Determine the (X, Y) coordinate at the center of the cell enclosing the given text.  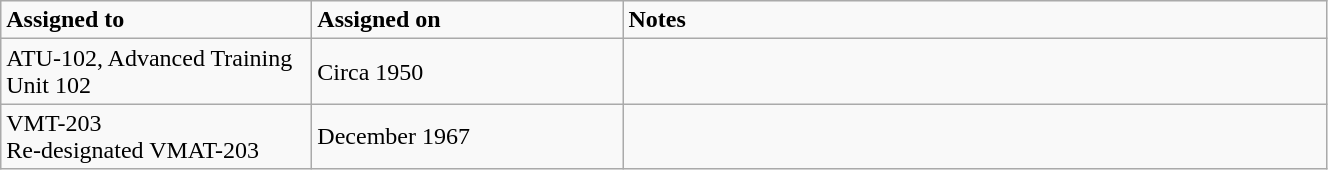
December 1967 (468, 136)
VMT-203Re-designated VMAT-203 (156, 136)
ATU-102, Advanced Training Unit 102 (156, 72)
Circa 1950 (468, 72)
Assigned on (468, 20)
Notes (975, 20)
Assigned to (156, 20)
